Return (X, Y) of the center of cell containing provided text 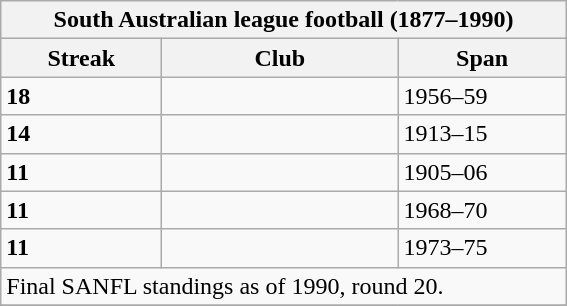
South Australian league football (1877–1990) (284, 20)
1968–70 (482, 210)
Final SANFL standings as of 1990, round 20. (284, 286)
1905–06 (482, 172)
Streak (82, 58)
18 (82, 96)
Club (280, 58)
1956–59 (482, 96)
14 (82, 134)
1973–75 (482, 248)
Span (482, 58)
1913–15 (482, 134)
